Locate the cell with the specified text and output its [X, Y] center coordinate. 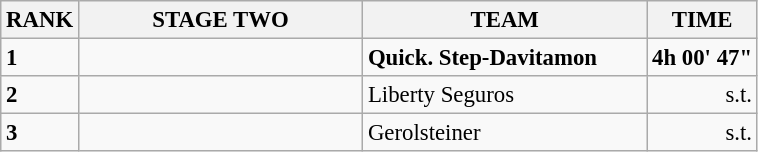
2 [40, 95]
1 [40, 58]
Quick. Step-Davitamon [505, 58]
Liberty Seguros [505, 95]
Gerolsteiner [505, 133]
TIME [702, 20]
3 [40, 133]
4h 00' 47" [702, 58]
RANK [40, 20]
STAGE TWO [220, 20]
TEAM [505, 20]
